Determine the (x, y) coordinate at the center of the cell enclosing the given text.  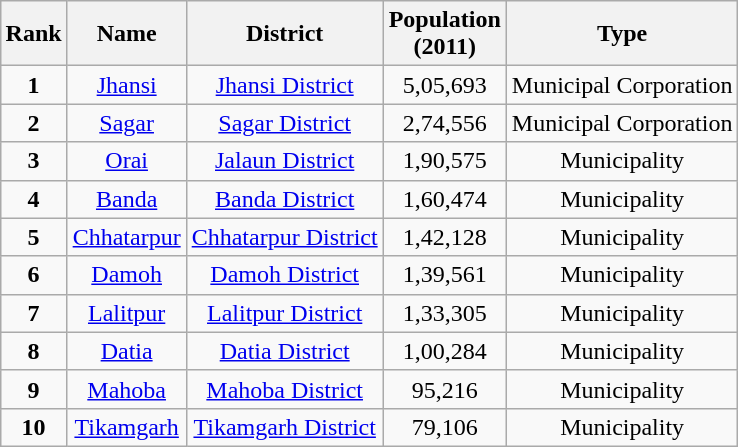
5 (34, 237)
8 (34, 351)
Name (126, 34)
Chhatarpur District (284, 237)
Rank (34, 34)
Orai (126, 161)
1,00,284 (444, 351)
5,05,693 (444, 85)
Chhatarpur (126, 237)
Tikamgarh District (284, 427)
District (284, 34)
Jalaun District (284, 161)
Jhansi District (284, 85)
Datia District (284, 351)
Mahoba (126, 389)
79,106 (444, 427)
Sagar District (284, 123)
Jhansi (126, 85)
Sagar (126, 123)
95,216 (444, 389)
7 (34, 313)
Lalitpur (126, 313)
Datia (126, 351)
1,60,474 (444, 199)
1,90,575 (444, 161)
6 (34, 275)
Damoh (126, 275)
Damoh District (284, 275)
Banda (126, 199)
Banda District (284, 199)
1 (34, 85)
2 (34, 123)
1,33,305 (444, 313)
3 (34, 161)
1,42,128 (444, 237)
1,39,561 (444, 275)
Population(2011) (444, 34)
4 (34, 199)
Tikamgarh (126, 427)
Type (622, 34)
9 (34, 389)
10 (34, 427)
2,74,556 (444, 123)
Lalitpur District (284, 313)
Mahoba District (284, 389)
